Detect which cell encompasses the target text, then output its [X, Y] center coordinate. 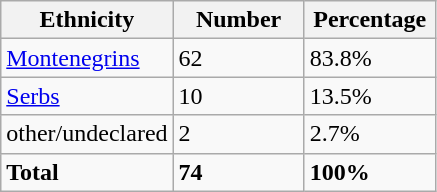
Serbs [87, 96]
13.5% [370, 96]
Total [87, 172]
2.7% [370, 134]
10 [238, 96]
Percentage [370, 20]
Number [238, 20]
Montenegrins [87, 58]
74 [238, 172]
other/undeclared [87, 134]
100% [370, 172]
Ethnicity [87, 20]
2 [238, 134]
83.8% [370, 58]
62 [238, 58]
